Output the [x, y] coordinate of the center of the cell containing the given text.  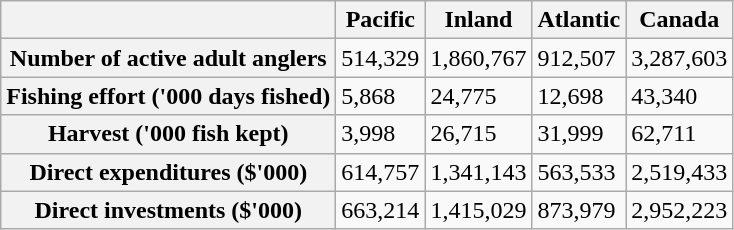
663,214 [380, 210]
12,698 [579, 96]
3,998 [380, 134]
1,860,767 [478, 58]
Harvest ('000 fish kept) [168, 134]
873,979 [579, 210]
26,715 [478, 134]
912,507 [579, 58]
3,287,603 [680, 58]
614,757 [380, 172]
43,340 [680, 96]
Inland [478, 20]
5,868 [380, 96]
Direct investments ($'000) [168, 210]
514,329 [380, 58]
Atlantic [579, 20]
24,775 [478, 96]
Canada [680, 20]
Fishing effort ('000 days fished) [168, 96]
1,415,029 [478, 210]
Pacific [380, 20]
62,711 [680, 134]
1,341,143 [478, 172]
2,519,433 [680, 172]
Number of active adult anglers [168, 58]
Direct expenditures ($'000) [168, 172]
563,533 [579, 172]
31,999 [579, 134]
2,952,223 [680, 210]
